From the cell containing the given text, extract its center point as (x, y) coordinate. 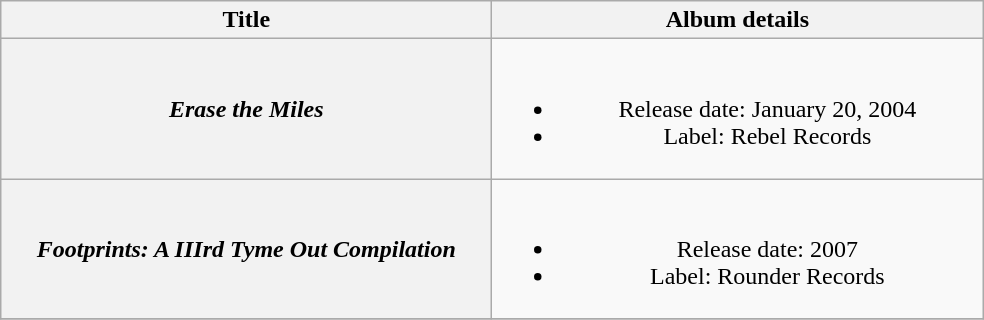
Album details (738, 20)
Footprints: A IIIrd Tyme Out Compilation (246, 249)
Title (246, 20)
Erase the Miles (246, 109)
Release date: 2007Label: Rounder Records (738, 249)
Release date: January 20, 2004Label: Rebel Records (738, 109)
